Find where the given text appears and provide that cell's center as [X, Y] coordinate. 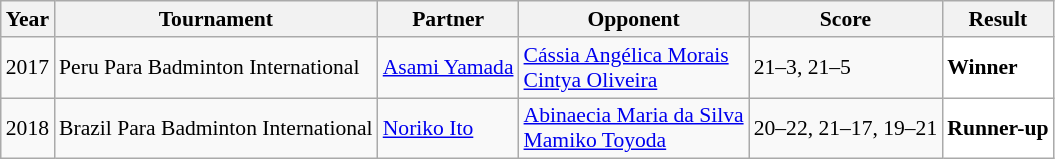
Asami Yamada [448, 68]
Score [846, 19]
Opponent [634, 19]
2018 [28, 128]
Brazil Para Badminton International [216, 128]
Result [998, 19]
Cássia Angélica Morais Cintya Oliveira [634, 68]
21–3, 21–5 [846, 68]
20–22, 21–17, 19–21 [846, 128]
Peru Para Badminton International [216, 68]
Abinaecia Maria da Silva Mamiko Toyoda [634, 128]
Winner [998, 68]
Tournament [216, 19]
Runner-up [998, 128]
Year [28, 19]
2017 [28, 68]
Partner [448, 19]
Noriko Ito [448, 128]
